Return the (X, Y) coordinate for the center point of the cell that contains the specified text.  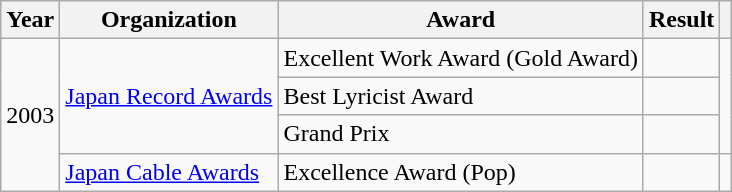
Organization (169, 20)
Japan Record Awards (169, 96)
Japan Cable Awards (169, 172)
2003 (30, 115)
Grand Prix (461, 134)
Excellence Award (Pop) (461, 172)
Excellent Work Award (Gold Award) (461, 58)
Result (681, 20)
Award (461, 20)
Year (30, 20)
Best Lyricist Award (461, 96)
